Identify which cell holds the provided text, then report its [X, Y] central coordinate. 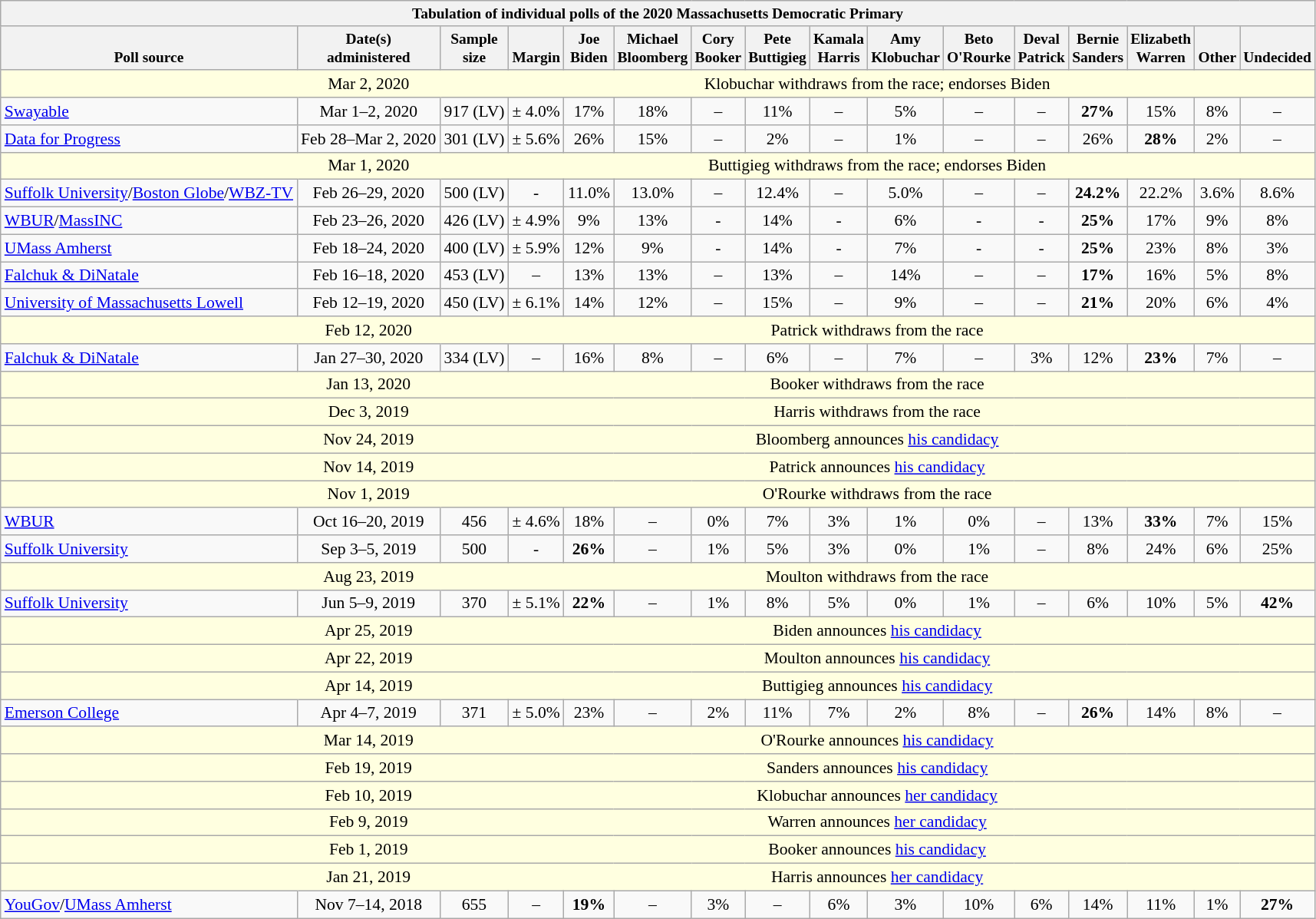
Mar 1, 2020 [368, 166]
Mar 1–2, 2020 [368, 111]
Feb 10, 2019 [368, 795]
Moulton announces his candidacy [877, 659]
22.2% [1161, 193]
AmyKlobuchar [905, 48]
Suffolk University/Boston Globe/WBZ-TV [149, 193]
917 (LV) [474, 111]
Jun 5–9, 2019 [368, 603]
Oct 16–20, 2019 [368, 522]
Harris announces her candidacy [877, 878]
Swayable [149, 111]
Buttigieg withdraws from the race; endorses Biden [877, 166]
Feb 19, 2019 [368, 768]
UMass Amherst [149, 248]
Feb 18–24, 2020 [368, 248]
22% [589, 603]
21% [1098, 303]
Sanders announces his candidacy [877, 768]
Nov 24, 2019 [368, 440]
Samplesize [474, 48]
Mar 2, 2020 [368, 84]
Feb 12, 2020 [368, 330]
42% [1278, 603]
334 (LV) [474, 358]
11.0% [589, 193]
500 [474, 549]
20% [1161, 303]
Klobuchar announces her candidacy [877, 795]
655 [474, 904]
Buttigieg announces his candidacy [877, 686]
ElizabethWarren [1161, 48]
BetoO'Rourke [978, 48]
8.6% [1278, 193]
370 [474, 603]
Biden announces his candidacy [877, 631]
Feb 1, 2019 [368, 850]
Nov 7–14, 2018 [368, 904]
371 [474, 713]
33% [1161, 522]
Apr 25, 2019 [368, 631]
Jan 13, 2020 [368, 385]
Jan 21, 2019 [368, 878]
University of Massachusetts Lowell [149, 303]
426 (LV) [474, 221]
301 (LV) [474, 139]
Harris withdraws from the race [877, 412]
O'Rourke withdraws from the race [877, 494]
± 4.0% [536, 111]
Feb 26–29, 2020 [368, 193]
24.2% [1098, 193]
12.4% [778, 193]
Aug 23, 2019 [368, 577]
Patrick withdraws from the race [877, 330]
± 4.6% [536, 522]
Nov 1, 2019 [368, 494]
Mar 14, 2019 [368, 741]
Tabulation of individual polls of the 2020 Massachusetts Democratic Primary [658, 14]
Warren announces her candidacy [877, 822]
BernieSanders [1098, 48]
± 5.0% [536, 713]
Jan 27–30, 2020 [368, 358]
500 (LV) [474, 193]
Patrick announces his candidacy [877, 467]
Nov 14, 2019 [368, 467]
Apr 4–7, 2019 [368, 713]
450 (LV) [474, 303]
Undecided [1278, 48]
Date(s)administered [368, 48]
456 [474, 522]
Booker withdraws from the race [877, 385]
JoeBiden [589, 48]
KamalaHarris [838, 48]
Emerson College [149, 713]
WBUR [149, 522]
Feb 28–Mar 2, 2020 [368, 139]
19% [589, 904]
± 4.9% [536, 221]
PeteButtigieg [778, 48]
400 (LV) [474, 248]
24% [1161, 549]
Dec 3, 2019 [368, 412]
28% [1161, 139]
Margin [536, 48]
O'Rourke announces his candidacy [877, 741]
± 6.1% [536, 303]
Booker announces his candidacy [877, 850]
CoryBooker [718, 48]
Apr 14, 2019 [368, 686]
Moulton withdraws from the race [877, 577]
4% [1278, 303]
Feb 12–19, 2020 [368, 303]
Feb 23–26, 2020 [368, 221]
± 5.1% [536, 603]
YouGov/UMass Amherst [149, 904]
Poll source [149, 48]
Apr 22, 2019 [368, 659]
5.0% [905, 193]
Feb 16–18, 2020 [368, 276]
Feb 9, 2019 [368, 822]
MichaelBloomberg [652, 48]
Sep 3–5, 2019 [368, 549]
± 5.9% [536, 248]
Data for Progress [149, 139]
453 (LV) [474, 276]
3.6% [1217, 193]
Klobuchar withdraws from the race; endorses Biden [877, 84]
Other [1217, 48]
WBUR/MassINC [149, 221]
Bloomberg announces his candidacy [877, 440]
13.0% [652, 193]
± 5.6% [536, 139]
DevalPatrick [1042, 48]
